Identify which cell holds the provided text, then report its (x, y) central coordinate. 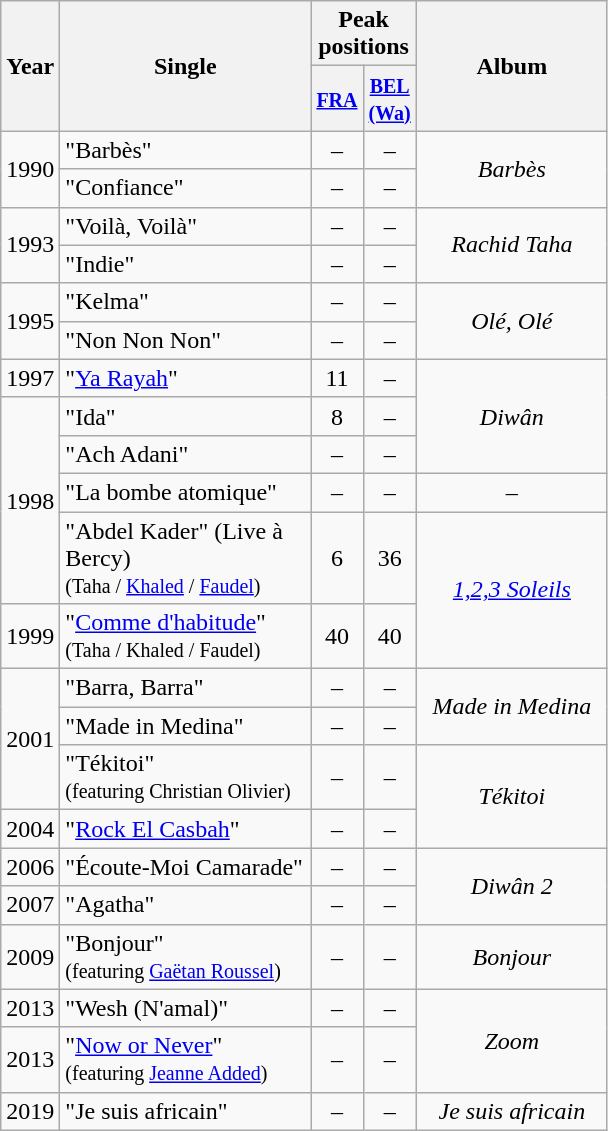
BEL (Wa) (390, 98)
2006 (30, 867)
"Kelma" (186, 302)
"Tékitoi" (featuring Christian Olivier) (186, 778)
Album (512, 66)
Olé, Olé (512, 321)
"Bonjour" (featuring Gaëtan Roussel) (186, 956)
1,2,3 Soleils (512, 590)
"Barra, Barra" (186, 688)
"Ida" (186, 416)
1993 (30, 245)
Tékitoi (512, 796)
2019 (30, 1111)
Peak positions (364, 34)
11 (337, 378)
"Wesh (N'amal)" (186, 1008)
"Rock El Casbah" (186, 829)
2001 (30, 740)
"Made in Medina" (186, 726)
"La bombe atomique" (186, 492)
Year (30, 66)
"Je suis africain" (186, 1111)
"Barbès" (186, 150)
1998 (30, 500)
"Abdel Kader" (Live à Bercy) (Taha / Khaled / Faudel) (186, 558)
"Comme d'habitude" (Taha / Khaled / Faudel) (186, 636)
"Ach Adani" (186, 454)
1990 (30, 169)
Diwân (512, 416)
Rachid Taha (512, 245)
"Ya Rayah" (186, 378)
"Non Non Non" (186, 340)
FRA (337, 98)
Je suis africain (512, 1111)
6 (337, 558)
"Écoute-Moi Camarade" (186, 867)
Barbès (512, 169)
Zoom (512, 1040)
"Now or Never" (featuring Jeanne Added) (186, 1060)
1997 (30, 378)
Diwân 2 (512, 886)
"Agatha" (186, 905)
"Voilà, Voilà" (186, 226)
1999 (30, 636)
"Indie" (186, 264)
36 (390, 558)
2009 (30, 956)
1995 (30, 321)
Single (186, 66)
8 (337, 416)
Made in Medina (512, 707)
2004 (30, 829)
"Confiance" (186, 188)
Bonjour (512, 956)
2007 (30, 905)
